Return (x, y) of the center of cell containing provided text 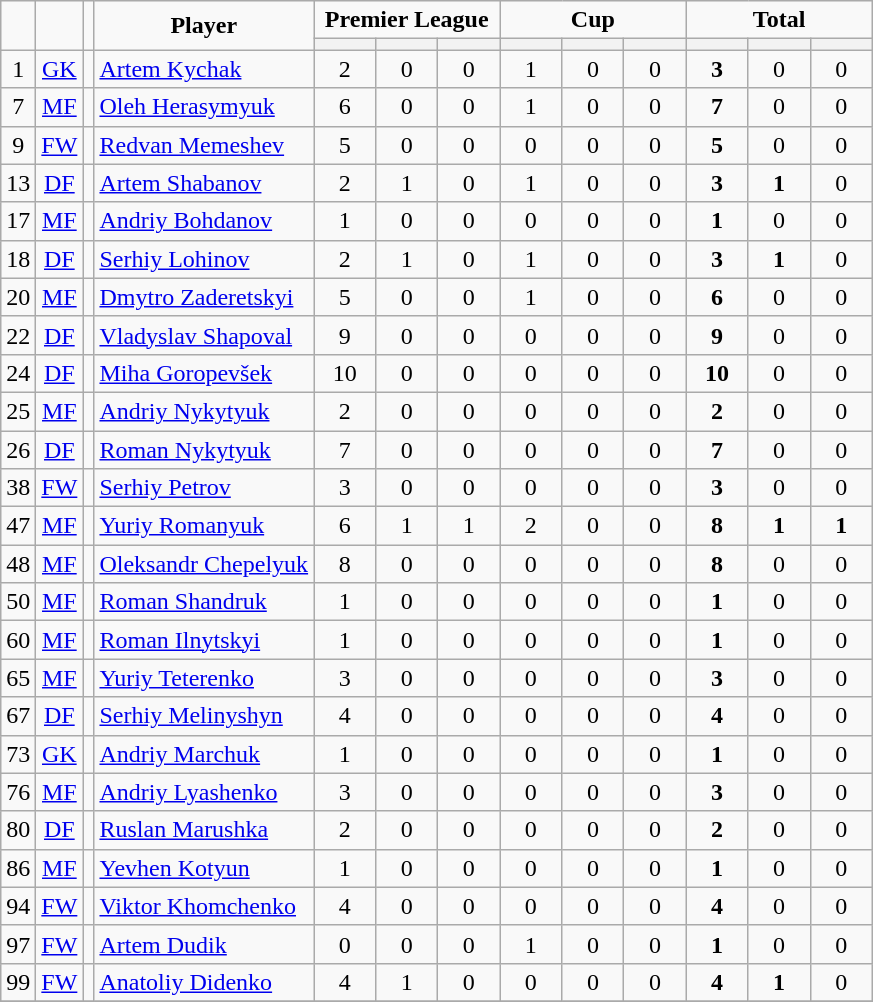
65 (18, 678)
26 (18, 449)
Artem Shabanov (204, 183)
Serhiy Lohinov (204, 259)
Vladyslav Shapoval (204, 335)
Premier League (407, 20)
24 (18, 373)
Player (204, 26)
18 (18, 259)
17 (18, 221)
Yuriy Teterenko (204, 678)
20 (18, 297)
Andriy Bohdanov (204, 221)
Artem Kychak (204, 69)
60 (18, 640)
Total (779, 20)
47 (18, 526)
86 (18, 868)
Andriy Lyashenko (204, 792)
97 (18, 944)
25 (18, 411)
Andriy Nykytyuk (204, 411)
Roman Shandruk (204, 602)
Dmytro Zaderetskyi (204, 297)
Cup (593, 20)
Miha Goropevšek (204, 373)
Ruslan Marushka (204, 830)
67 (18, 716)
Redvan Memeshev (204, 145)
Andriy Marchuk (204, 754)
38 (18, 488)
76 (18, 792)
Oleksandr Chepelyuk (204, 564)
Yuriy Romanyuk (204, 526)
Serhiy Petrov (204, 488)
Yevhen Kotyun (204, 868)
48 (18, 564)
73 (18, 754)
94 (18, 906)
Oleh Herasymyuk (204, 107)
99 (18, 982)
Roman Nykytyuk (204, 449)
22 (18, 335)
Serhiy Melinyshyn (204, 716)
50 (18, 602)
13 (18, 183)
Anatoliy Didenko (204, 982)
Artem Dudik (204, 944)
Roman Ilnytskyi (204, 640)
Viktor Khomchenko (204, 906)
80 (18, 830)
